Scan for the cell matching the given text and deliver its (x, y) coordinate at center. 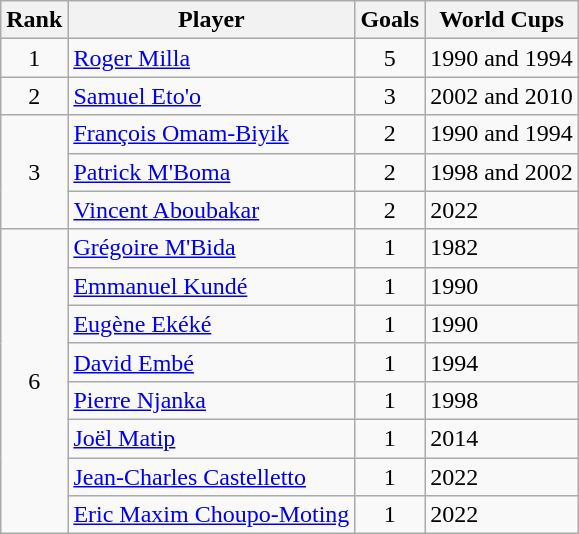
World Cups (502, 20)
Patrick M'Boma (212, 172)
Player (212, 20)
1998 (502, 400)
1994 (502, 362)
Goals (390, 20)
Joël Matip (212, 438)
Vincent Aboubakar (212, 210)
François Omam-Biyik (212, 134)
Emmanuel Kundé (212, 286)
Grégoire M'Bida (212, 248)
Pierre Njanka (212, 400)
David Embé (212, 362)
2014 (502, 438)
Rank (34, 20)
Eugène Ekéké (212, 324)
6 (34, 381)
Samuel Eto'o (212, 96)
Jean-Charles Castelletto (212, 477)
Roger Milla (212, 58)
1998 and 2002 (502, 172)
5 (390, 58)
2002 and 2010 (502, 96)
1982 (502, 248)
Eric Maxim Choupo-Moting (212, 515)
